Scan for the cell matching the given text and deliver its [X, Y] coordinate at center. 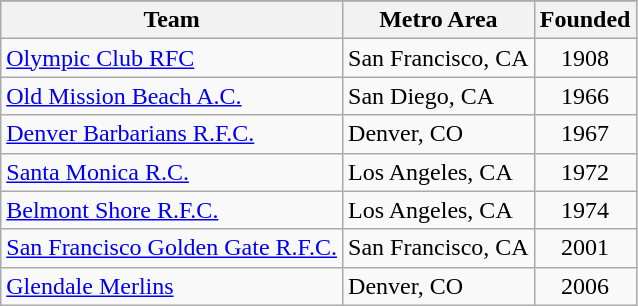
Belmont Shore R.F.C. [172, 210]
1966 [585, 96]
2006 [585, 286]
Santa Monica R.C. [172, 172]
2001 [585, 248]
San Diego, CA [439, 96]
1972 [585, 172]
Team [172, 20]
Old Mission Beach A.C. [172, 96]
Olympic Club RFC [172, 58]
Glendale Merlins [172, 286]
San Francisco Golden Gate R.F.C. [172, 248]
1974 [585, 210]
1908 [585, 58]
Metro Area [439, 20]
Founded [585, 20]
1967 [585, 134]
Denver Barbarians R.F.C. [172, 134]
